Return the [X, Y] coordinate for the center point of the cell that contains the specified text.  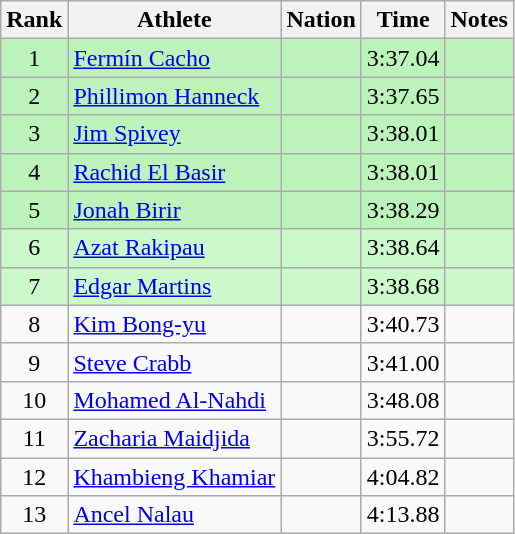
4:13.88 [403, 515]
Nation [321, 20]
3:38.29 [403, 210]
13 [34, 515]
Jim Spivey [174, 134]
Rank [34, 20]
3:48.08 [403, 400]
Notes [479, 20]
3 [34, 134]
8 [34, 324]
Time [403, 20]
Athlete [174, 20]
Ancel Nalau [174, 515]
Edgar Martins [174, 286]
10 [34, 400]
Steve Crabb [174, 362]
6 [34, 248]
12 [34, 477]
Khambieng Khamiar [174, 477]
Kim Bong-yu [174, 324]
3:40.73 [403, 324]
4 [34, 172]
3:41.00 [403, 362]
Rachid El Basir [174, 172]
Fermín Cacho [174, 58]
3:37.04 [403, 58]
5 [34, 210]
Mohamed Al-Nahdi [174, 400]
Zacharia Maidjida [174, 438]
1 [34, 58]
4:04.82 [403, 477]
3:37.65 [403, 96]
Azat Rakipau [174, 248]
3:38.68 [403, 286]
7 [34, 286]
Phillimon Hanneck [174, 96]
3:38.64 [403, 248]
Jonah Birir [174, 210]
9 [34, 362]
2 [34, 96]
11 [34, 438]
3:55.72 [403, 438]
